Extract the (x, y) coordinate from the center of the cell holding the provided text.  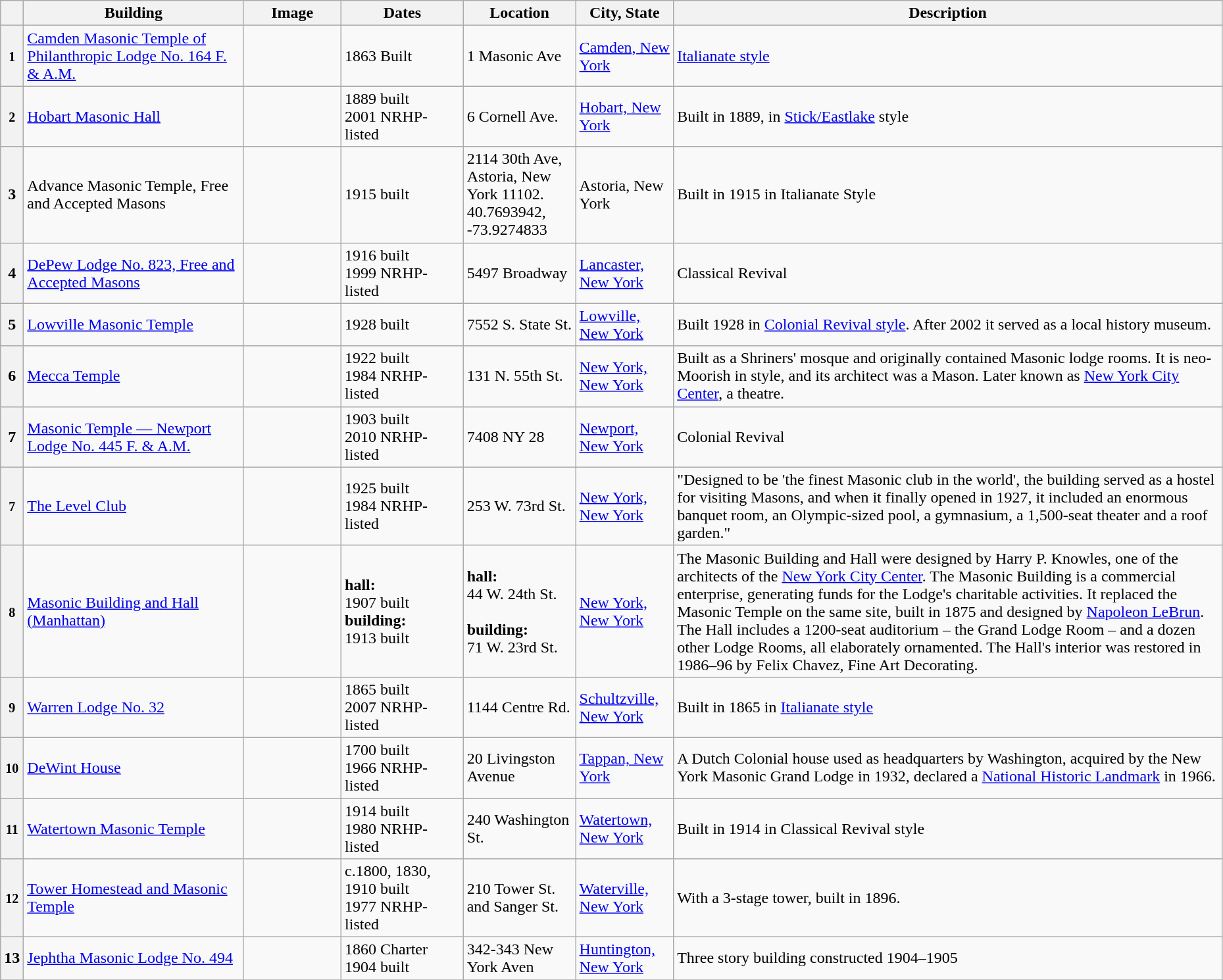
Built in 1915 in Italianate Style (948, 195)
Watertown, New York (625, 829)
1925 built1984 NRHP-listed (403, 506)
Built in 1889, in Stick/Eastlake style (948, 116)
1865 built2007 NRHP-listed (403, 707)
1860 Charter1904 built (403, 959)
6 (12, 376)
6 Cornell Ave. (520, 116)
Warren Lodge No. 32 (134, 707)
hall:44 W. 24th St.building:71 W. 23rd St. (520, 611)
DeWint House (134, 768)
1144 Centre Rd. (520, 707)
1889 built2001 NRHP-listed (403, 116)
Mecca Temple (134, 376)
2 (12, 116)
9 (12, 707)
Lowville Masonic Temple (134, 325)
7552 S. State St. (520, 325)
hall:1907 builtbuilding:1913 built (403, 611)
1928 built (403, 325)
342-343 New York Aven (520, 959)
253 W. 73rd St. (520, 506)
7408 NY 28 (520, 437)
Tappan, New York (625, 768)
Newport, New York (625, 437)
1915 built (403, 195)
131 N. 55th St. (520, 376)
Camden, New York (625, 56)
c.1800, 1830, 1910 built1977 NRHP-listed (403, 898)
Built in 1914 in Classical Revival style (948, 829)
Hobart Masonic Hall (134, 116)
Lowville, New York (625, 325)
5 (12, 325)
Waterville, New York (625, 898)
1 Masonic Ave (520, 56)
1914 built1980 NRHP-listed (403, 829)
1903 built2010 NRHP-listed (403, 437)
City, State (625, 13)
Lancaster, New York (625, 273)
1922 built1984 NRHP-listed (403, 376)
11 (12, 829)
20 Livingston Avenue (520, 768)
Tower Homestead and Masonic Temple (134, 898)
Camden Masonic Temple of Philanthropic Lodge No. 164 F. & A.M. (134, 56)
Dates (403, 13)
Built in 1865 in Italianate style (948, 707)
The Level Club (134, 506)
DePew Lodge No. 823, Free and Accepted Masons (134, 273)
Image (292, 13)
3 (12, 195)
12 (12, 898)
210 Tower St. and Sanger St. (520, 898)
Location (520, 13)
8 (12, 611)
Watertown Masonic Temple (134, 829)
With a 3-stage tower, built in 1896. (948, 898)
Masonic Temple — Newport Lodge No. 445 F. & A.M. (134, 437)
Classical Revival (948, 273)
Building (134, 13)
2114 30th Ave, Astoria, New York 11102.40.7693942, -73.9274833 (520, 195)
Colonial Revival (948, 437)
Advance Masonic Temple, Free and Accepted Masons (134, 195)
Masonic Building and Hall (Manhattan) (134, 611)
Three story building constructed 1904–1905 (948, 959)
10 (12, 768)
13 (12, 959)
1863 Built (403, 56)
1916 built1999 NRHP-listed (403, 273)
5497 Broadway (520, 273)
Astoria, New York (625, 195)
Huntington, New York (625, 959)
Description (948, 13)
240 Washington St. (520, 829)
Jephtha Masonic Lodge No. 494 (134, 959)
Built 1928 in Colonial Revival style. After 2002 it served as a local history museum. (948, 325)
Italianate style (948, 56)
1700 built1966 NRHP-listed (403, 768)
4 (12, 273)
Schultzville, New York (625, 707)
Hobart, New York (625, 116)
1 (12, 56)
